Scan for the cell matching the given text and deliver its (x, y) coordinate at center. 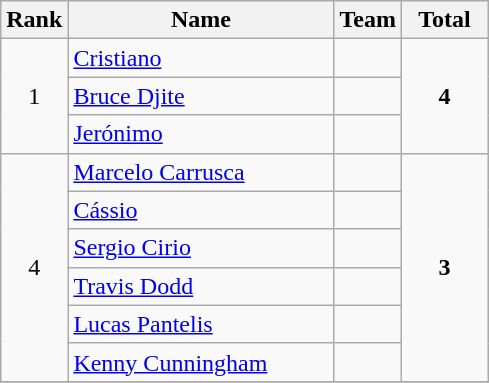
Rank (34, 20)
Lucas Pantelis (201, 324)
Jerónimo (201, 134)
3 (444, 267)
Kenny Cunningham (201, 362)
Team (368, 20)
Cássio (201, 210)
Sergio Cirio (201, 248)
1 (34, 96)
Bruce Djite (201, 96)
Cristiano (201, 58)
Travis Dodd (201, 286)
Total (444, 20)
Name (201, 20)
Marcelo Carrusca (201, 172)
